Detect which cell encompasses the target text, then output its (x, y) center coordinate. 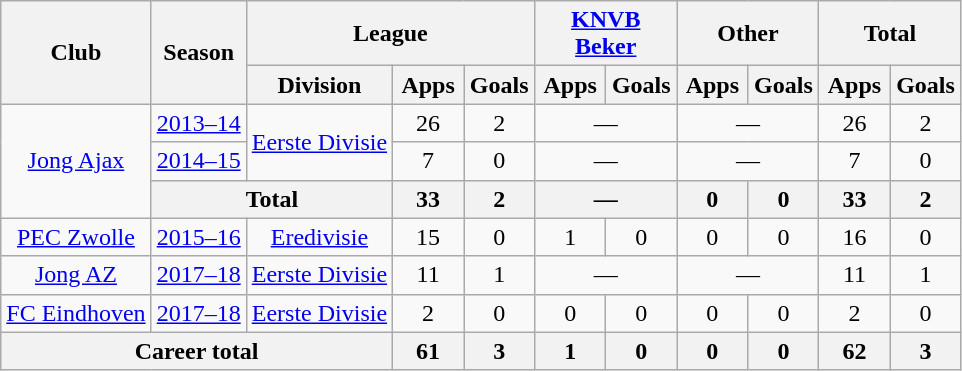
62 (854, 351)
PEC Zwolle (76, 237)
2013–14 (198, 123)
Career total (197, 351)
Season (198, 52)
Jong Ajax (76, 161)
2015–16 (198, 237)
61 (428, 351)
16 (854, 237)
2014–15 (198, 161)
KNVB Beker (606, 34)
Jong AZ (76, 275)
Club (76, 52)
FC Eindhoven (76, 313)
15 (428, 237)
Other (748, 34)
League (390, 34)
Division (319, 85)
Eredivisie (319, 237)
